Search for the cell housing the specified text and yield its (X, Y) center coordinate. 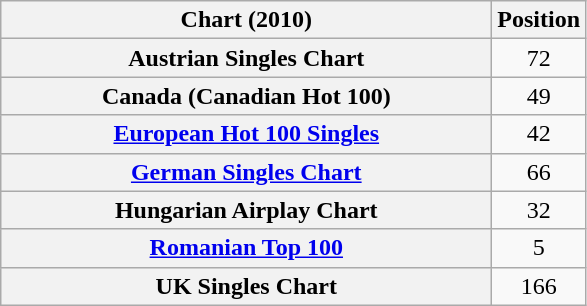
Canada (Canadian Hot 100) (246, 96)
72 (539, 58)
Position (539, 20)
European Hot 100 Singles (246, 134)
Romanian Top 100 (246, 248)
UK Singles Chart (246, 286)
Austrian Singles Chart (246, 58)
166 (539, 286)
66 (539, 172)
Hungarian Airplay Chart (246, 210)
49 (539, 96)
32 (539, 210)
Chart (2010) (246, 20)
5 (539, 248)
German Singles Chart (246, 172)
42 (539, 134)
